Determine the (x, y) coordinate at the center of the cell enclosing the given text.  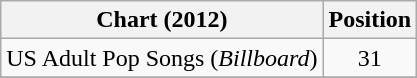
Chart (2012) (162, 20)
Position (370, 20)
31 (370, 58)
US Adult Pop Songs (Billboard) (162, 58)
